Return the [x, y] coordinate for the center point of the cell that contains the specified text.  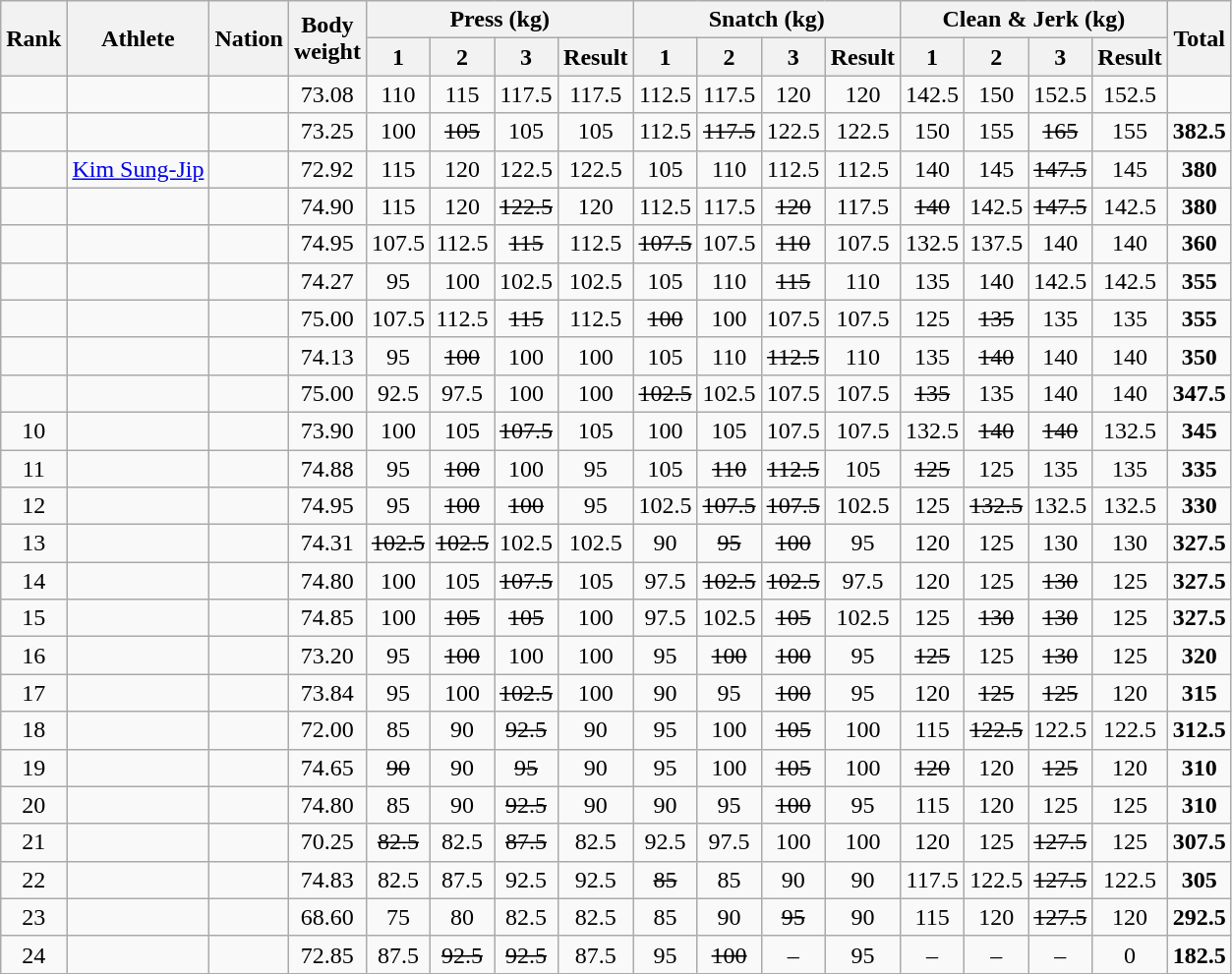
305 [1200, 880]
0 [1130, 954]
74.83 [326, 880]
165 [1060, 132]
73.20 [326, 656]
137.5 [997, 244]
68.60 [326, 917]
312.5 [1200, 730]
Snatch (kg) [767, 20]
330 [1200, 506]
23 [33, 917]
72.00 [326, 730]
17 [33, 693]
21 [33, 842]
74.90 [326, 206]
75 [397, 917]
74.27 [326, 281]
74.65 [326, 768]
70.25 [326, 842]
Clean & Jerk (kg) [1034, 20]
292.5 [1200, 917]
73.25 [326, 132]
74.31 [326, 544]
12 [33, 506]
74.85 [326, 618]
16 [33, 656]
315 [1200, 693]
22 [33, 880]
10 [33, 430]
13 [33, 544]
Bodyweight [326, 38]
72.85 [326, 954]
Nation [249, 38]
18 [33, 730]
307.5 [1200, 842]
Press (kg) [499, 20]
360 [1200, 244]
19 [33, 768]
73.84 [326, 693]
Total [1200, 38]
347.5 [1200, 393]
73.08 [326, 94]
320 [1200, 656]
382.5 [1200, 132]
20 [33, 805]
11 [33, 469]
73.90 [326, 430]
14 [33, 581]
24 [33, 954]
72.92 [326, 169]
Kim Sung-Jip [138, 169]
74.13 [326, 356]
Rank [33, 38]
74.88 [326, 469]
182.5 [1200, 954]
15 [33, 618]
345 [1200, 430]
Athlete [138, 38]
350 [1200, 356]
335 [1200, 469]
80 [462, 917]
